For the text-containing cell, return its midpoint in (x, y) coordinate format. 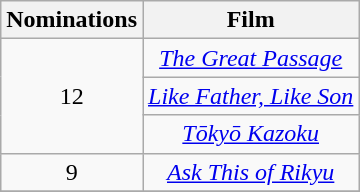
Film (250, 20)
12 (72, 96)
Nominations (72, 20)
Tōkyō Kazoku (250, 134)
9 (72, 172)
The Great Passage (250, 58)
Like Father, Like Son (250, 96)
Ask This of Rikyu (250, 172)
